Pinpoint the cell where the given text exists, returning its [x, y] midpoint coordinate. 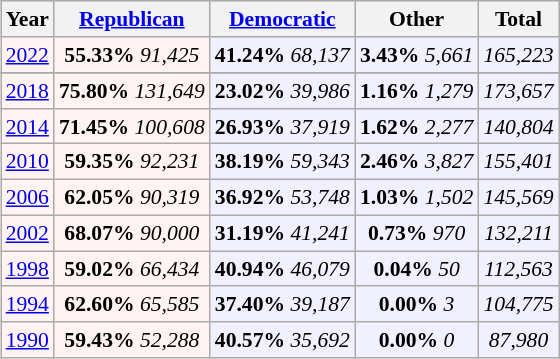
173,657 [518, 91]
155,401 [518, 162]
38.19% 59,343 [282, 162]
55.33% 91,425 [132, 55]
2006 [28, 197]
3.43% 5,661 [416, 55]
0.00% 0 [416, 340]
68.07% 90,000 [132, 233]
41.24% 68,137 [282, 55]
75.80% 131,649 [132, 91]
140,804 [518, 126]
1.03% 1,502 [416, 197]
2014 [28, 126]
Total [518, 19]
31.19% 41,241 [282, 233]
1994 [28, 304]
59.35% 92,231 [132, 162]
71.45% 100,608 [132, 126]
1990 [28, 340]
62.60% 65,585 [132, 304]
0.73% 970 [416, 233]
145,569 [518, 197]
59.43% 52,288 [132, 340]
26.93% 37,919 [282, 126]
0.04% 50 [416, 269]
37.40% 39,187 [282, 304]
36.92% 53,748 [282, 197]
Democratic [282, 19]
1.62% 2,277 [416, 126]
2018 [28, 91]
2002 [28, 233]
Other [416, 19]
2010 [28, 162]
Year [28, 19]
1.16% 1,279 [416, 91]
Republican [132, 19]
1998 [28, 269]
165,223 [518, 55]
59.02% 66,434 [132, 269]
62.05% 90,319 [132, 197]
104,775 [518, 304]
87,980 [518, 340]
132,211 [518, 233]
2022 [28, 55]
2.46% 3,827 [416, 162]
40.94% 46,079 [282, 269]
23.02% 39,986 [282, 91]
112,563 [518, 269]
0.00% 3 [416, 304]
40.57% 35,692 [282, 340]
